Search for the cell housing the specified text and yield its [x, y] center coordinate. 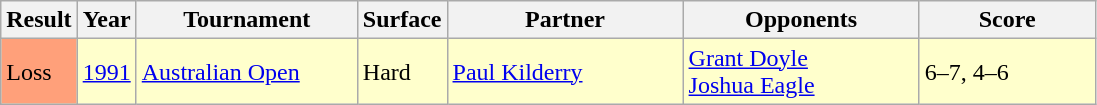
Australian Open [246, 72]
Year [106, 20]
Opponents [801, 20]
Grant Doyle Joshua Eagle [801, 72]
Tournament [246, 20]
Surface [402, 20]
Paul Kilderry [565, 72]
6–7, 4–6 [1007, 72]
Score [1007, 20]
Result [39, 20]
Partner [565, 20]
1991 [106, 72]
Loss [39, 72]
Hard [402, 72]
